Capture the cell that displays the provided text and extract its [X, Y] central coordinate. 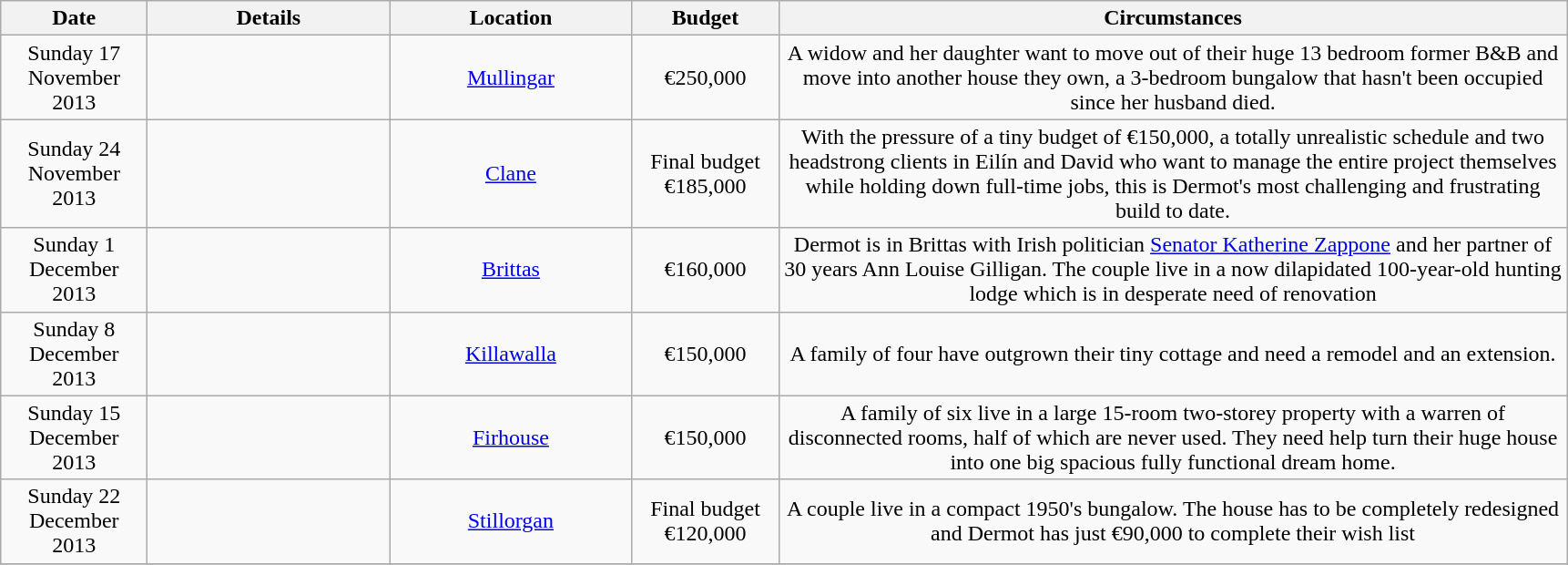
A couple live in a compact 1950's bungalow. The house has to be completely redesigned and Dermot has just €90,000 to complete their wish list [1173, 521]
Budget [705, 18]
Final budget €120,000 [705, 521]
Brittas [511, 270]
Firhouse [511, 437]
Sunday 1 December 2013 [75, 270]
€250,000 [705, 77]
Sunday 15 December 2013 [75, 437]
A family of four have outgrown their tiny cottage and need a remodel and an extension. [1173, 354]
Date [75, 18]
Details [269, 18]
Clane [511, 173]
Sunday 8 December 2013 [75, 354]
Location [511, 18]
€160,000 [705, 270]
Killawalla [511, 354]
Mullingar [511, 77]
Sunday 22 December 2013 [75, 521]
Final budget €185,000 [705, 173]
Circumstances [1173, 18]
Sunday 17 November 2013 [75, 77]
Sunday 24 November 2013 [75, 173]
Stillorgan [511, 521]
